Identify which cell holds the provided text, then report its (X, Y) central coordinate. 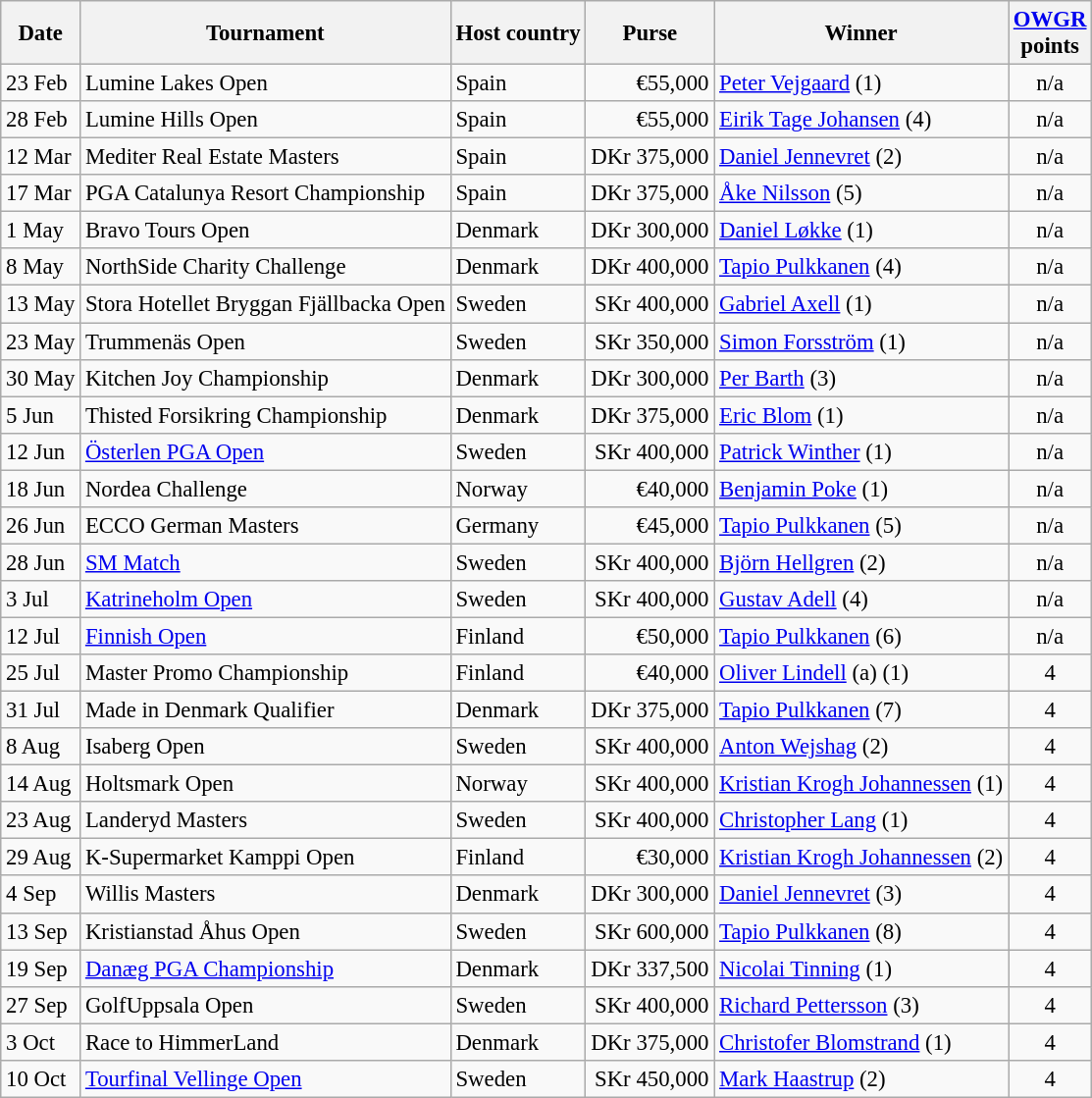
Master Promo Championship (266, 673)
Katrineholm Open (266, 600)
Benjamin Poke (1) (861, 489)
Holtsmark Open (266, 784)
Christofer Blomstrand (1) (861, 1042)
Tapio Pulkkanen (7) (861, 710)
Thisted Forsikring Championship (266, 415)
Mark Haastrup (2) (861, 1079)
Tapio Pulkkanen (5) (861, 526)
Winner (861, 33)
Kristian Krogh Johannessen (1) (861, 784)
4 Sep (41, 895)
18 Jun (41, 489)
Patrick Winther (1) (861, 451)
31 Jul (41, 710)
SKr 600,000 (650, 931)
Per Barth (3) (861, 378)
€45,000 (650, 526)
Åke Nilsson (5) (861, 193)
Daniel Løkke (1) (861, 231)
SM Match (266, 562)
Nicolai Tinning (1) (861, 968)
13 Sep (41, 931)
Made in Denmark Qualifier (266, 710)
Anton Wejshag (2) (861, 747)
23 Feb (41, 83)
Tapio Pulkkanen (8) (861, 931)
Host country (518, 33)
27 Sep (41, 1005)
17 Mar (41, 193)
10 Oct (41, 1079)
Kristianstad Åhus Open (266, 931)
Willis Masters (266, 895)
Daniel Jennevret (2) (861, 157)
Daniel Jennevret (3) (861, 895)
28 Feb (41, 120)
Trummenäs Open (266, 341)
Tourfinal Vellinge Open (266, 1079)
Germany (518, 526)
Richard Pettersson (3) (861, 1005)
€50,000 (650, 636)
NorthSide Charity Challenge (266, 268)
13 May (41, 304)
12 Jun (41, 451)
23 Aug (41, 820)
25 Jul (41, 673)
OWGRpoints (1050, 33)
Tapio Pulkkanen (4) (861, 268)
Finnish Open (266, 636)
8 May (41, 268)
Tournament (266, 33)
Peter Vejgaard (1) (861, 83)
Danæg PGA Championship (266, 968)
DKr 400,000 (650, 268)
GolfUppsala Open (266, 1005)
Purse (650, 33)
Stora Hotellet Bryggan Fjällbacka Open (266, 304)
5 Jun (41, 415)
Date (41, 33)
Kitchen Joy Championship (266, 378)
Eric Blom (1) (861, 415)
Gustav Adell (4) (861, 600)
23 May (41, 341)
K-Supermarket Kamppi Open (266, 858)
3 Jul (41, 600)
12 Jul (41, 636)
28 Jun (41, 562)
Eirik Tage Johansen (4) (861, 120)
Oliver Lindell (a) (1) (861, 673)
Lumine Hills Open (266, 120)
Simon Forsström (1) (861, 341)
Österlen PGA Open (266, 451)
Landeryd Masters (266, 820)
Nordea Challenge (266, 489)
19 Sep (41, 968)
€30,000 (650, 858)
3 Oct (41, 1042)
Björn Hellgren (2) (861, 562)
14 Aug (41, 784)
Gabriel Axell (1) (861, 304)
12 Mar (41, 157)
DKr 337,500 (650, 968)
Christopher Lang (1) (861, 820)
Race to HimmerLand (266, 1042)
Isaberg Open (266, 747)
26 Jun (41, 526)
SKr 350,000 (650, 341)
SKr 450,000 (650, 1079)
Lumine Lakes Open (266, 83)
30 May (41, 378)
1 May (41, 231)
Tapio Pulkkanen (6) (861, 636)
Kristian Krogh Johannessen (2) (861, 858)
8 Aug (41, 747)
PGA Catalunya Resort Championship (266, 193)
Bravo Tours Open (266, 231)
29 Aug (41, 858)
ECCO German Masters (266, 526)
Mediter Real Estate Masters (266, 157)
